Find where the given text appears and provide that cell's center as [X, Y] coordinate. 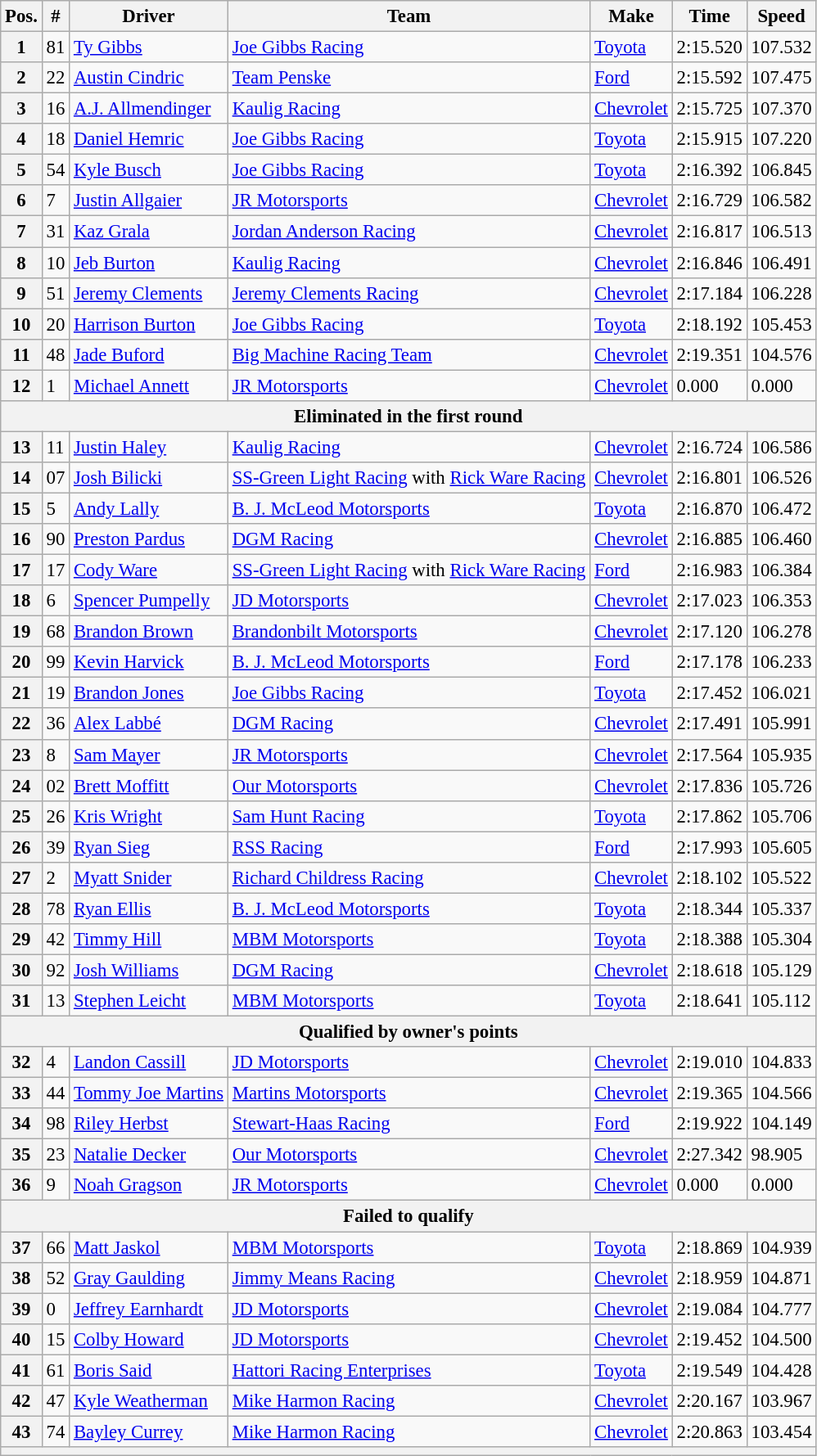
2:17.452 [709, 693]
Justin Haley [149, 447]
2:18.388 [709, 940]
47 [56, 1401]
Qualified by owner's points [408, 1032]
104.777 [781, 1309]
Eliminated in the first round [408, 417]
104.939 [781, 1247]
44 [56, 1093]
43 [21, 1431]
106.472 [781, 508]
Sam Hunt Racing [408, 816]
Brett Moffitt [149, 786]
Kris Wright [149, 816]
2:17.836 [709, 786]
2:16.801 [709, 478]
Team Penske [408, 78]
2:16.846 [709, 263]
2:18.618 [709, 970]
105.706 [781, 816]
107.475 [781, 78]
Matt Jaskol [149, 1247]
105.453 [781, 324]
Josh Williams [149, 970]
Timmy Hill [149, 940]
2:27.342 [709, 1155]
2:19.351 [709, 354]
Sam Mayer [149, 755]
54 [56, 170]
Time [709, 16]
106.513 [781, 232]
48 [56, 354]
2:18.641 [709, 1001]
2:19.010 [709, 1062]
Alex Labbé [149, 724]
Richard Childress Racing [408, 878]
40 [21, 1339]
2:16.392 [709, 170]
Stewart-Haas Racing [408, 1124]
Make [631, 16]
98.905 [781, 1155]
Cody Ware [149, 570]
107.532 [781, 47]
106.460 [781, 539]
106.526 [781, 478]
21 [21, 693]
2:19.549 [709, 1370]
Martins Motorsports [408, 1093]
Jeb Burton [149, 263]
51 [56, 293]
Jeremy Clements Racing [408, 293]
32 [21, 1062]
2:16.870 [709, 508]
106.353 [781, 601]
105.991 [781, 724]
0 [56, 1309]
Andy Lally [149, 508]
Justin Allgaier [149, 201]
2:17.993 [709, 847]
107.370 [781, 109]
66 [56, 1247]
RSS Racing [408, 847]
2:16.817 [709, 232]
106.228 [781, 293]
Big Machine Racing Team [408, 354]
Ryan Ellis [149, 908]
Brandonbilt Motorsports [408, 632]
90 [56, 539]
61 [56, 1370]
105.112 [781, 1001]
07 [56, 478]
Jordan Anderson Racing [408, 232]
Daniel Hemric [149, 139]
A.J. Allmendinger [149, 109]
2:17.491 [709, 724]
2:17.184 [709, 293]
2:17.178 [709, 662]
Riley Herbst [149, 1124]
105.304 [781, 940]
2:16.885 [709, 539]
106.278 [781, 632]
Natalie Decker [149, 1155]
Preston Pardus [149, 539]
106.384 [781, 570]
41 [21, 1370]
105.129 [781, 970]
52 [56, 1278]
Speed [781, 16]
Ryan Sieg [149, 847]
Jimmy Means Racing [408, 1278]
Spencer Pumpelly [149, 601]
Kevin Harvick [149, 662]
Boris Said [149, 1370]
106.491 [781, 263]
2:19.922 [709, 1124]
92 [56, 970]
37 [21, 1247]
2:18.959 [709, 1278]
33 [21, 1093]
27 [21, 878]
02 [56, 786]
Stephen Leicht [149, 1001]
Gray Gaulding [149, 1278]
Failed to qualify [408, 1216]
106.021 [781, 693]
68 [56, 632]
Jade Buford [149, 354]
104.428 [781, 1370]
81 [56, 47]
106.586 [781, 447]
99 [56, 662]
104.576 [781, 354]
78 [56, 908]
74 [56, 1431]
Tommy Joe Martins [149, 1093]
2:19.452 [709, 1339]
# [56, 16]
35 [21, 1155]
104.566 [781, 1093]
103.967 [781, 1401]
2:16.983 [709, 570]
107.220 [781, 139]
2:20.863 [709, 1431]
25 [21, 816]
28 [21, 908]
Noah Gragson [149, 1186]
Jeffrey Earnhardt [149, 1309]
Brandon Brown [149, 632]
2:18.192 [709, 324]
Ty Gibbs [149, 47]
Jeremy Clements [149, 293]
Colby Howard [149, 1339]
106.582 [781, 201]
2:15.725 [709, 109]
Team [408, 16]
2:18.869 [709, 1247]
104.871 [781, 1278]
Kyle Weatherman [149, 1401]
Myatt Snider [149, 878]
2:18.102 [709, 878]
2:20.167 [709, 1401]
105.935 [781, 755]
Kyle Busch [149, 170]
38 [21, 1278]
Hattori Racing Enterprises [408, 1370]
2:18.344 [709, 908]
2:16.729 [709, 201]
Pos. [21, 16]
106.845 [781, 170]
106.233 [781, 662]
103.454 [781, 1431]
12 [21, 385]
Brandon Jones [149, 693]
Austin Cindric [149, 78]
14 [21, 478]
Josh Bilicki [149, 478]
105.522 [781, 878]
2:17.120 [709, 632]
2:17.862 [709, 816]
105.726 [781, 786]
2:17.564 [709, 755]
104.500 [781, 1339]
3 [21, 109]
24 [21, 786]
2:15.915 [709, 139]
105.337 [781, 908]
34 [21, 1124]
2:19.084 [709, 1309]
2:19.365 [709, 1093]
Michael Annett [149, 385]
Kaz Grala [149, 232]
2:15.520 [709, 47]
105.605 [781, 847]
104.149 [781, 1124]
2:16.724 [709, 447]
29 [21, 940]
104.833 [781, 1062]
Landon Cassill [149, 1062]
98 [56, 1124]
Driver [149, 16]
2:15.592 [709, 78]
Harrison Burton [149, 324]
30 [21, 970]
2:17.023 [709, 601]
Bayley Currey [149, 1431]
